Capture the cell that displays the provided text and extract its (x, y) central coordinate. 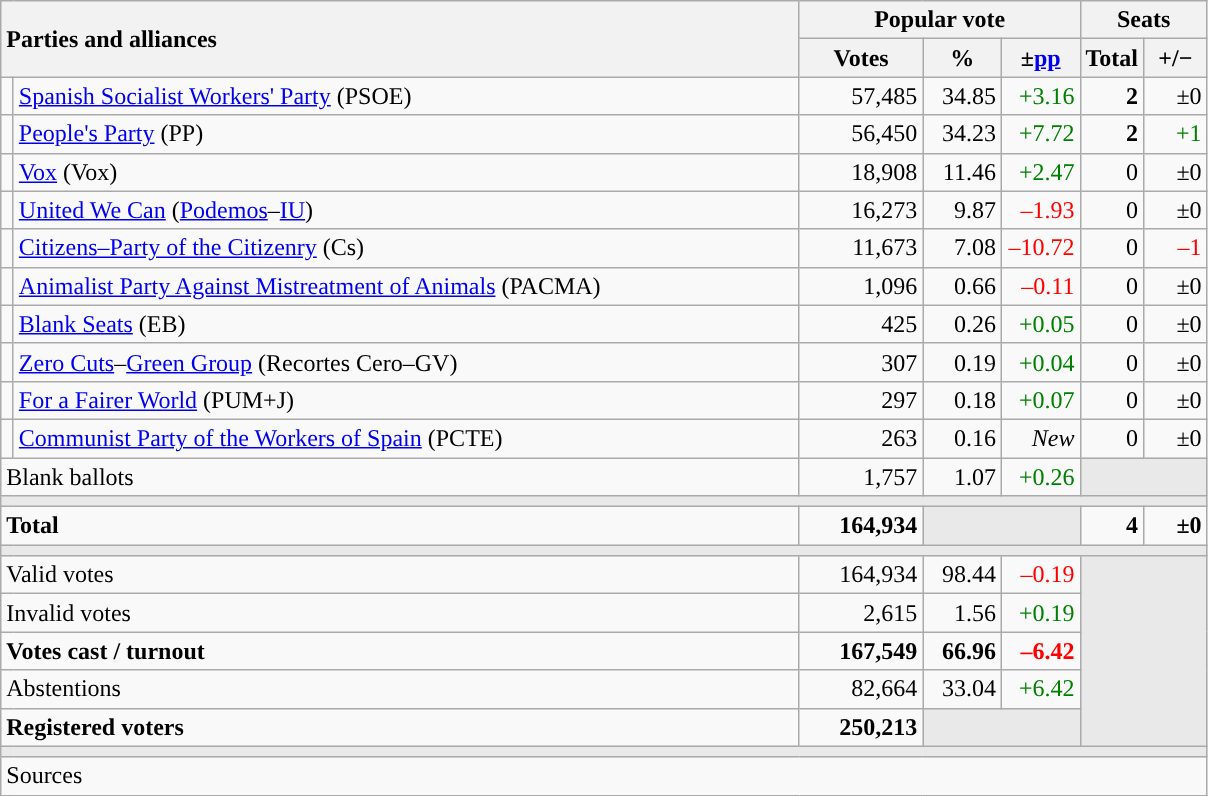
+/− (1176, 58)
New (1040, 438)
+2.47 (1040, 172)
18,908 (861, 172)
297 (861, 400)
Blank Seats (EB) (406, 324)
Animalist Party Against Mistreatment of Animals (PACMA) (406, 286)
Votes (861, 58)
Citizens–Party of the Citizenry (Cs) (406, 248)
11,673 (861, 248)
0.66 (962, 286)
Abstentions (400, 689)
+1 (1176, 134)
1.07 (962, 477)
Vox (Vox) (406, 172)
+0.04 (1040, 362)
Zero Cuts–Green Group (Recortes Cero–GV) (406, 362)
+3.16 (1040, 96)
Popular vote (940, 20)
Seats (1144, 20)
167,549 (861, 651)
+0.07 (1040, 400)
4 (1112, 526)
425 (861, 324)
–0.19 (1040, 575)
For a Fairer World (PUM+J) (406, 400)
+7.72 (1040, 134)
+6.42 (1040, 689)
–1.93 (1040, 210)
Blank ballots (400, 477)
33.04 (962, 689)
+0.05 (1040, 324)
307 (861, 362)
250,213 (861, 727)
9.87 (962, 210)
57,485 (861, 96)
Invalid votes (400, 613)
United We Can (Podemos–IU) (406, 210)
–6.42 (1040, 651)
0.18 (962, 400)
–0.11 (1040, 286)
0.19 (962, 362)
98.44 (962, 575)
+0.19 (1040, 613)
+0.26 (1040, 477)
Registered voters (400, 727)
11.46 (962, 172)
Sources (604, 776)
2,615 (861, 613)
263 (861, 438)
Parties and alliances (400, 39)
Spanish Socialist Workers' Party (PSOE) (406, 96)
34.23 (962, 134)
34.85 (962, 96)
0.16 (962, 438)
±pp (1040, 58)
Votes cast / turnout (400, 651)
1.56 (962, 613)
82,664 (861, 689)
66.96 (962, 651)
1,096 (861, 286)
0.26 (962, 324)
–1 (1176, 248)
Valid votes (400, 575)
% (962, 58)
–10.72 (1040, 248)
56,450 (861, 134)
Communist Party of the Workers of Spain (PCTE) (406, 438)
7.08 (962, 248)
1,757 (861, 477)
16,273 (861, 210)
People's Party (PP) (406, 134)
